Find where the given text appears and provide that cell's center as [x, y] coordinate. 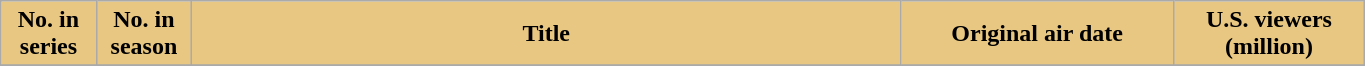
Title [546, 34]
Original air date [1038, 34]
No. inseries [48, 34]
No. inseason [144, 34]
U.S. viewers(million) [1268, 34]
